Return the [X, Y] coordinate for the center point of the cell that contains the specified text.  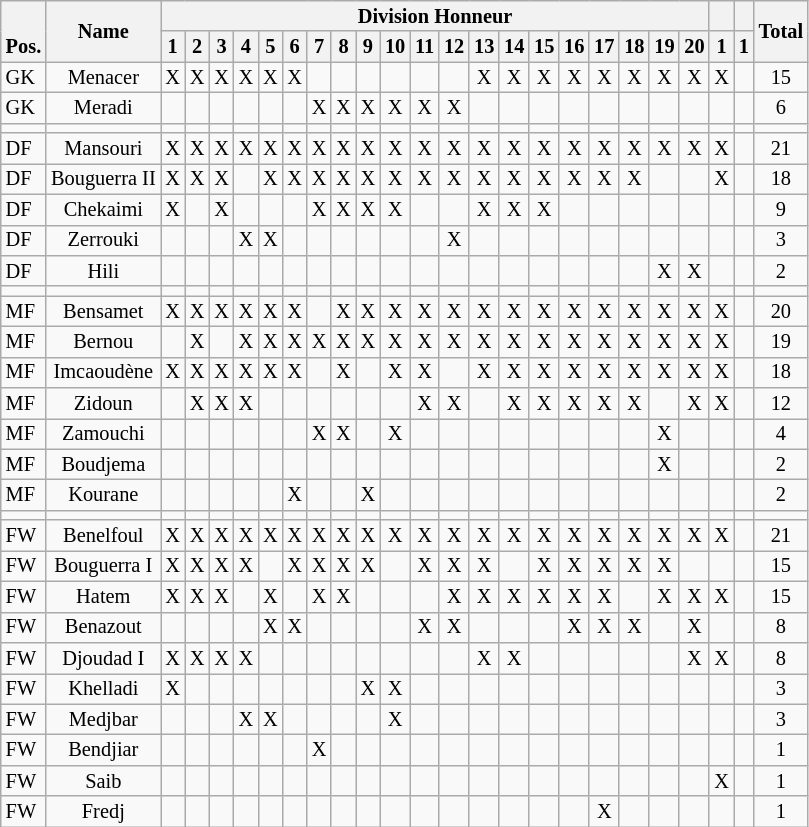
Total [781, 30]
10 [395, 46]
Mansouri [103, 148]
Boudjema [103, 464]
14 [514, 46]
Djoudad I [103, 658]
Menacer [103, 78]
Saib [103, 780]
Benazout [103, 628]
Bouguerra II [103, 178]
17 [604, 46]
Medjbar [103, 720]
Zerrouki [103, 240]
Meradi [103, 108]
Zamouchi [103, 434]
7 [319, 46]
Benelfoul [103, 536]
5 [270, 46]
Bernou [103, 342]
Name [103, 30]
Bensamet [103, 312]
Division Honneur [434, 16]
Chekaimi [103, 210]
Kourane [103, 496]
Khelladi [103, 688]
13 [484, 46]
Pos. [24, 30]
Zidoun [103, 404]
16 [574, 46]
Hatem [103, 596]
Fredj [103, 812]
Bendjiar [103, 750]
11 [424, 46]
Bouguerra I [103, 566]
Hili [103, 270]
Imcaoudène [103, 372]
